Pinpoint the cell where the given text exists, returning its (x, y) midpoint coordinate. 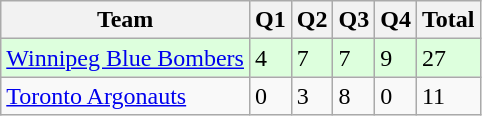
4 (270, 58)
Winnipeg Blue Bombers (126, 58)
27 (448, 58)
Toronto Argonauts (126, 96)
Total (448, 20)
11 (448, 96)
Team (126, 20)
8 (354, 96)
Q4 (396, 20)
3 (312, 96)
Q1 (270, 20)
9 (396, 58)
Q3 (354, 20)
Q2 (312, 20)
